Scan for the cell matching the given text and deliver its [x, y] coordinate at center. 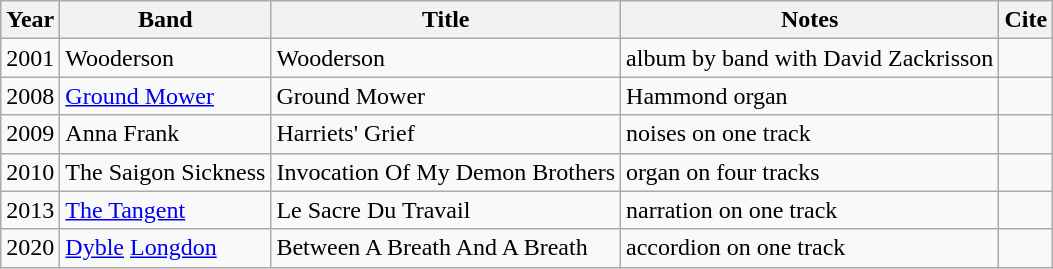
2020 [30, 248]
Notes [810, 20]
The Tangent [166, 210]
The Saigon Sickness [166, 172]
album by band with David Zackrisson [810, 58]
Anna Frank [166, 134]
2008 [30, 96]
noises on one track [810, 134]
Between A Breath And A Breath [446, 248]
narration on one track [810, 210]
Title [446, 20]
Dyble Longdon [166, 248]
2009 [30, 134]
accordion on one track [810, 248]
Le Sacre Du Travail [446, 210]
Band [166, 20]
Year [30, 20]
2010 [30, 172]
Harriets' Grief [446, 134]
Invocation Of My Demon Brothers [446, 172]
Hammond organ [810, 96]
organ on four tracks [810, 172]
Cite [1026, 20]
2013 [30, 210]
2001 [30, 58]
